Identify which cell holds the provided text, then report its [X, Y] central coordinate. 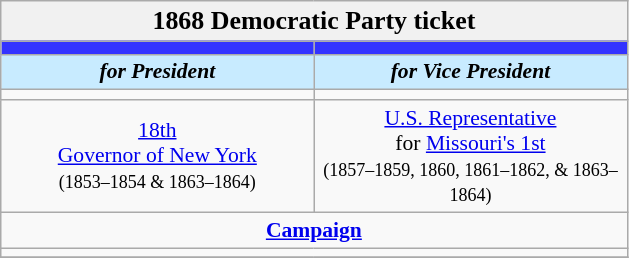
for President [158, 72]
Campaign [314, 230]
18thGovernor of New York(1853–1854 & 1863–1864) [158, 156]
U.S. Representativefor Missouri's 1st(1857–1859, 1860, 1861–1862, & 1863–1864) [470, 156]
for Vice President [470, 72]
1868 Democratic Party ticket [314, 21]
